Capture the cell that displays the provided text and extract its [X, Y] central coordinate. 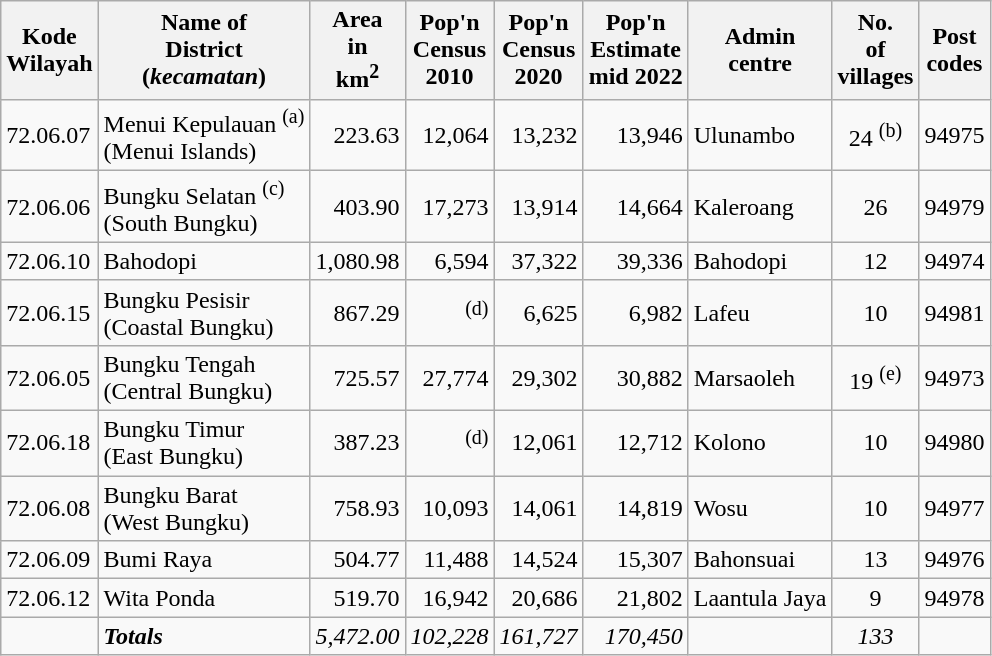
13,914 [538, 207]
Bungku Timur (East Bungku) [204, 444]
14,061 [538, 508]
Pop'nCensus2010 [450, 50]
26 [876, 207]
72.06.06 [50, 207]
Pop'nCensus2020 [538, 50]
12,064 [450, 135]
Totals [204, 636]
12,061 [538, 444]
13,232 [538, 135]
94977 [954, 508]
30,882 [636, 378]
Laantula Jaya [760, 598]
Bahonsuai [760, 560]
94975 [954, 135]
403.90 [358, 207]
14,524 [538, 560]
Wosu [760, 508]
Ulunambo [760, 135]
17,273 [450, 207]
133 [876, 636]
6,594 [450, 261]
519.70 [358, 598]
Lafeu [760, 312]
387.23 [358, 444]
37,322 [538, 261]
Wita Ponda [204, 598]
9 [876, 598]
Kode Wilayah [50, 50]
94976 [954, 560]
1,080.98 [358, 261]
12 [876, 261]
72.06.09 [50, 560]
Bungku Tengah (Central Bungku) [204, 378]
725.57 [358, 378]
No.of villages [876, 50]
Name ofDistrict (kecamatan) [204, 50]
504.77 [358, 560]
72.06.18 [50, 444]
Bumi Raya [204, 560]
13,946 [636, 135]
Bungku Pesisir (Coastal Bungku) [204, 312]
Kolono [760, 444]
72.06.07 [50, 135]
94980 [954, 444]
72.06.15 [50, 312]
867.29 [358, 312]
24 (b) [876, 135]
14,819 [636, 508]
5,472.00 [358, 636]
14,664 [636, 207]
72.06.12 [50, 598]
Marsaoleh [760, 378]
72.06.08 [50, 508]
94978 [954, 598]
39,336 [636, 261]
6,625 [538, 312]
758.93 [358, 508]
94974 [954, 261]
Area in km2 [358, 50]
11,488 [450, 560]
Postcodes [954, 50]
27,774 [450, 378]
Bungku Selatan (c) (South Bungku) [204, 207]
29,302 [538, 378]
94973 [954, 378]
20,686 [538, 598]
13 [876, 560]
94979 [954, 207]
6,982 [636, 312]
Bungku Barat (West Bungku) [204, 508]
12,712 [636, 444]
72.06.10 [50, 261]
Menui Kepulauan (a) (Menui Islands) [204, 135]
170,450 [636, 636]
Admincentre [760, 50]
223.63 [358, 135]
16,942 [450, 598]
15,307 [636, 560]
19 (e) [876, 378]
Kaleroang [760, 207]
161,727 [538, 636]
94981 [954, 312]
21,802 [636, 598]
102,228 [450, 636]
72.06.05 [50, 378]
Pop'nEstimatemid 2022 [636, 50]
10,093 [450, 508]
